Return (x, y) of the center of cell containing provided text 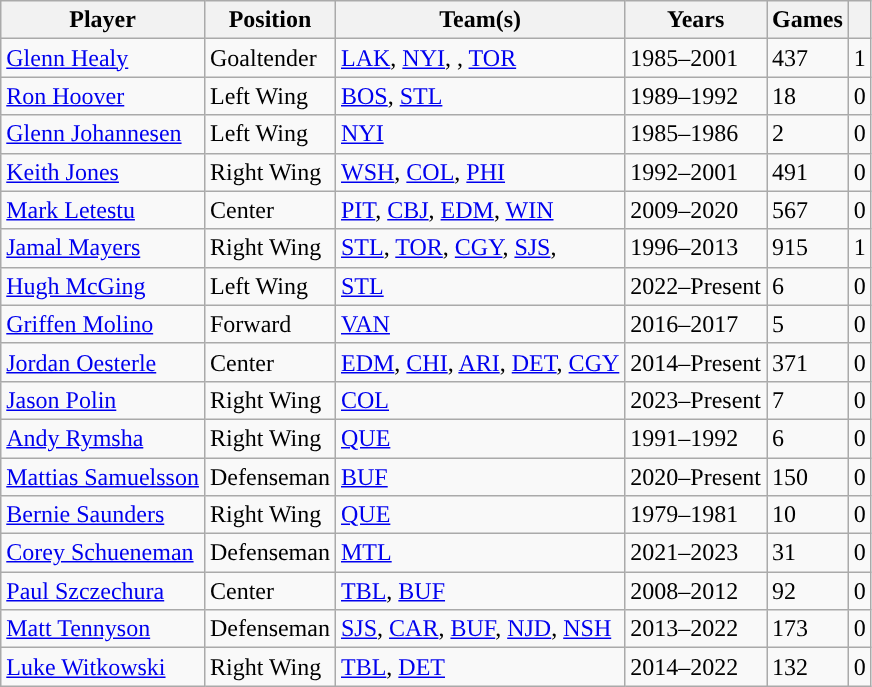
Hugh McGing (103, 286)
Goaltender (270, 58)
PIT, CBJ, EDM, WIN (480, 210)
2021–2023 (696, 553)
7 (808, 400)
Griffen Molino (103, 324)
2020–Present (696, 477)
Jason Polin (103, 400)
2 (808, 134)
2022–Present (696, 286)
TBL, DET (480, 667)
2014–2022 (696, 667)
Paul Szczechura (103, 591)
Player (103, 20)
5 (808, 324)
2008–2012 (696, 591)
WSH, COL, PHI (480, 172)
1991–1992 (696, 438)
31 (808, 553)
EDM, CHI, ARI, DET, CGY (480, 362)
Ron Hoover (103, 96)
STL (480, 286)
Glenn Johannesen (103, 134)
Mattias Samuelsson (103, 477)
491 (808, 172)
1985–2001 (696, 58)
Andy Rymsha (103, 438)
Glenn Healy (103, 58)
COL (480, 400)
STL, TOR, CGY, SJS, (480, 248)
SJS, CAR, BUF, NJD, NSH (480, 629)
437 (808, 58)
2009–2020 (696, 210)
MTL (480, 553)
1992–2001 (696, 172)
18 (808, 96)
92 (808, 591)
Keith Jones (103, 172)
1985–1986 (696, 134)
TBL, BUF (480, 591)
132 (808, 667)
Jamal Mayers (103, 248)
Jordan Oesterle (103, 362)
371 (808, 362)
BUF (480, 477)
Luke Witkowski (103, 667)
Years (696, 20)
Mark Letestu (103, 210)
567 (808, 210)
LAK, NYI, , TOR (480, 58)
Bernie Saunders (103, 515)
10 (808, 515)
2016–2017 (696, 324)
2014–Present (696, 362)
1989–1992 (696, 96)
Matt Tennyson (103, 629)
VAN (480, 324)
1996–2013 (696, 248)
915 (808, 248)
Position (270, 20)
2023–Present (696, 400)
Corey Schueneman (103, 553)
Team(s) (480, 20)
NYI (480, 134)
1979–1981 (696, 515)
Forward (270, 324)
Games (808, 20)
173 (808, 629)
150 (808, 477)
2013–2022 (696, 629)
BOS, STL (480, 96)
